For the text-containing cell, return its midpoint in (x, y) coordinate format. 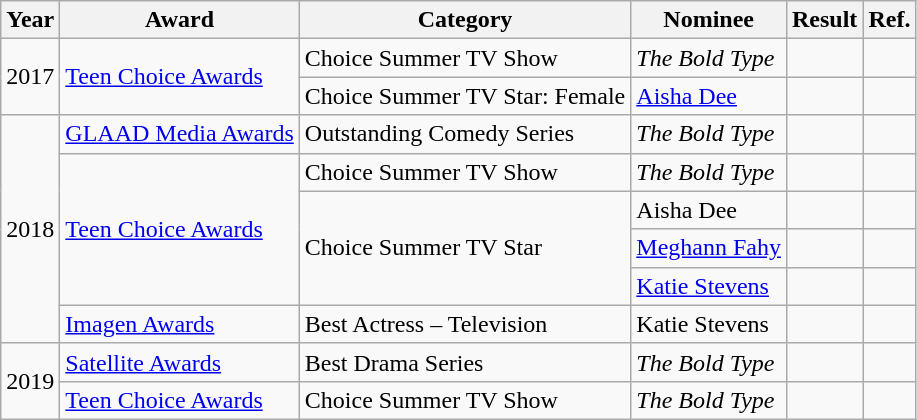
Best Actress – Television (464, 324)
2017 (30, 77)
GLAAD Media Awards (180, 134)
Choice Summer TV Star: Female (464, 96)
Choice Summer TV Star (464, 248)
Category (464, 20)
Nominee (709, 20)
Meghann Fahy (709, 248)
Year (30, 20)
Best Drama Series (464, 362)
Imagen Awards (180, 324)
2018 (30, 229)
Outstanding Comedy Series (464, 134)
Ref. (890, 20)
Award (180, 20)
Satellite Awards (180, 362)
2019 (30, 381)
Result (824, 20)
